Pinpoint the cell where the given text exists, returning its [x, y] midpoint coordinate. 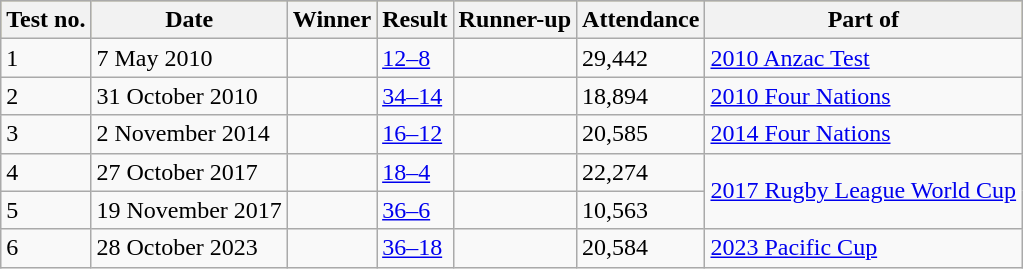
27 October 2017 [189, 172]
Runner-up [515, 20]
7 May 2010 [189, 58]
28 October 2023 [189, 248]
Attendance [641, 20]
36–18 [415, 248]
18–4 [415, 172]
Test no. [46, 20]
34–14 [415, 96]
5 [46, 210]
22,274 [641, 172]
10,563 [641, 210]
2017 Rugby League World Cup [864, 191]
19 November 2017 [189, 210]
36–6 [415, 210]
Winner [332, 20]
Result [415, 20]
1 [46, 58]
2 November 2014 [189, 134]
6 [46, 248]
16–12 [415, 134]
29,442 [641, 58]
3 [46, 134]
12–8 [415, 58]
20,584 [641, 248]
2010 Four Nations [864, 96]
Part of [864, 20]
4 [46, 172]
2010 Anzac Test [864, 58]
Date [189, 20]
20,585 [641, 134]
31 October 2010 [189, 96]
2 [46, 96]
18,894 [641, 96]
2014 Four Nations [864, 134]
2023 Pacific Cup [864, 248]
